Search for the cell housing the specified text and yield its [x, y] center coordinate. 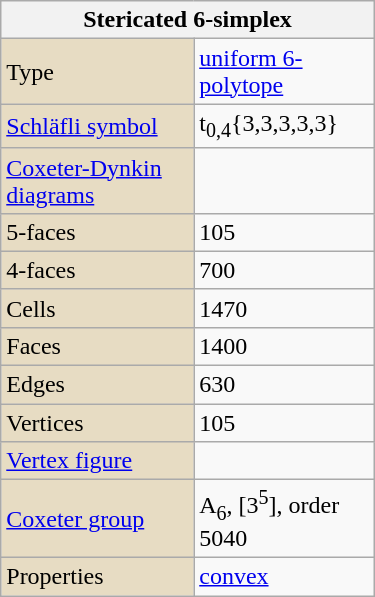
A6, [35], order 5040 [284, 519]
Properties [98, 577]
Cells [98, 308]
Faces [98, 346]
Schläfli symbol [98, 126]
Edges [98, 385]
convex [284, 577]
5-faces [98, 232]
4-faces [98, 270]
1470 [284, 308]
700 [284, 270]
Vertices [98, 423]
Coxeter-Dynkin diagrams [98, 180]
Stericated 6-simplex [188, 20]
Coxeter group [98, 519]
Vertex figure [98, 461]
Type [98, 72]
630 [284, 385]
t0,4{3,3,3,3,3} [284, 126]
uniform 6-polytope [284, 72]
1400 [284, 346]
